Locate the cell with the specified text and output its [x, y] center coordinate. 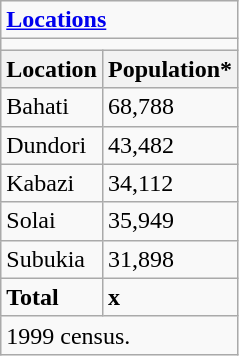
Population* [170, 69]
Total [52, 297]
1999 census. [120, 335]
Locations [120, 20]
43,482 [170, 145]
68,788 [170, 107]
Subukia [52, 259]
Location [52, 69]
Bahati [52, 107]
Dundori [52, 145]
35,949 [170, 221]
x [170, 297]
Kabazi [52, 183]
31,898 [170, 259]
Solai [52, 221]
34,112 [170, 183]
